Capture the cell that displays the provided text and extract its [X, Y] central coordinate. 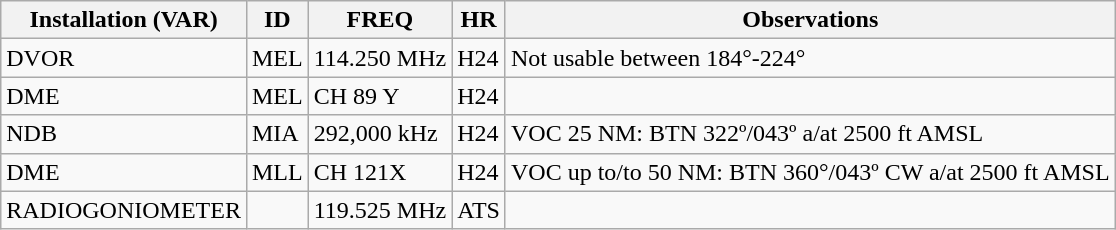
119.525 MHz [380, 210]
114.250 MHz [380, 58]
CH 121X [380, 172]
Not usable between 184°-224° [810, 58]
MIA [277, 134]
ATS [479, 210]
HR [479, 20]
DVOR [124, 58]
Observations [810, 20]
292,000 kHz [380, 134]
RADIOGONIOMETER [124, 210]
CH 89 Y [380, 96]
Installation (VAR) [124, 20]
VOC 25 NM: BTN 322º/043º a/at 2500 ft AMSL [810, 134]
VOC up to/to 50 NM: BTN 360°/043º CW a/at 2500 ft AMSL [810, 172]
ID [277, 20]
FREQ [380, 20]
MLL [277, 172]
NDB [124, 134]
